Pinpoint the cell where the given text exists, returning its [x, y] midpoint coordinate. 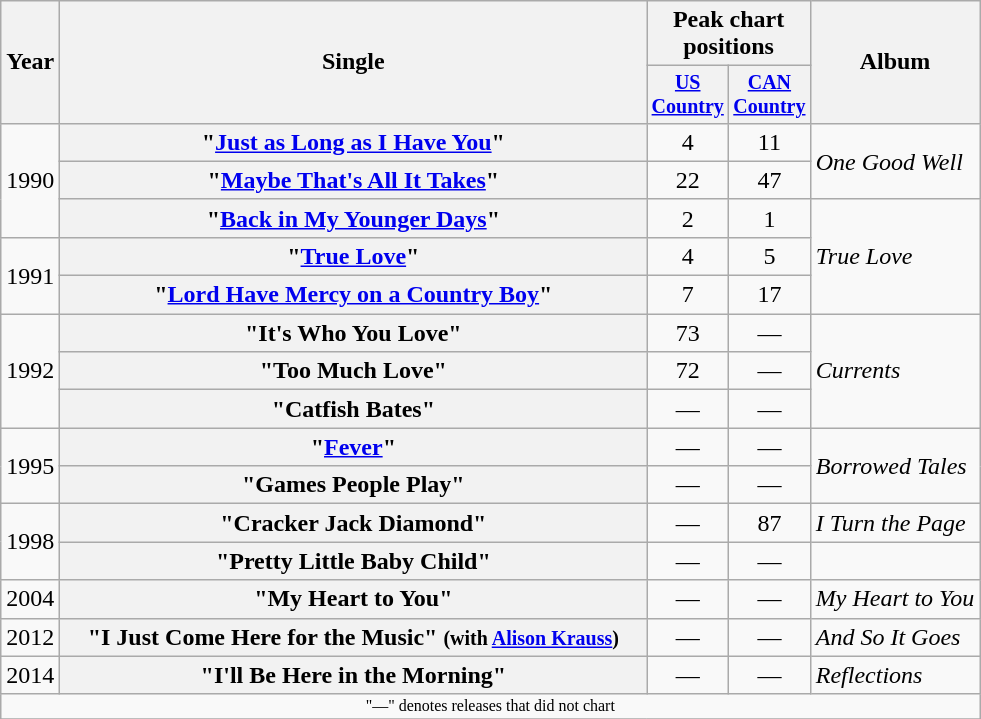
1998 [30, 542]
2014 [30, 675]
"I'll Be Here in the Morning" [354, 675]
7 [688, 295]
"True Love" [354, 256]
1995 [30, 466]
"Games People Play" [354, 485]
73 [688, 333]
"Lord Have Mercy on a Country Boy" [354, 295]
"Back in My Younger Days" [354, 218]
1991 [30, 275]
"It's Who You Love" [354, 333]
Borrowed Tales [895, 466]
"Pretty Little Baby Child" [354, 561]
Currents [895, 371]
17 [770, 295]
22 [688, 180]
1 [770, 218]
5 [770, 256]
"Fever" [354, 447]
11 [770, 142]
2 [688, 218]
"Catfish Bates" [354, 409]
72 [688, 371]
Year [30, 62]
2004 [30, 599]
My Heart to You [895, 599]
And So It Goes [895, 637]
47 [770, 180]
CAN Country [770, 94]
"Cracker Jack Diamond" [354, 523]
"I Just Come Here for the Music" (with Alison Krauss) [354, 637]
1990 [30, 180]
US Country [688, 94]
I Turn the Page [895, 523]
One Good Well [895, 161]
1992 [30, 371]
"My Heart to You" [354, 599]
"Too Much Love" [354, 371]
87 [770, 523]
"—" denotes releases that did not chart [490, 706]
"Just as Long as I Have You" [354, 142]
Album [895, 62]
"Maybe That's All It Takes" [354, 180]
Single [354, 62]
Reflections [895, 675]
Peak chartpositions [728, 34]
2012 [30, 637]
True Love [895, 256]
